For the text-containing cell, return its midpoint in [X, Y] coordinate format. 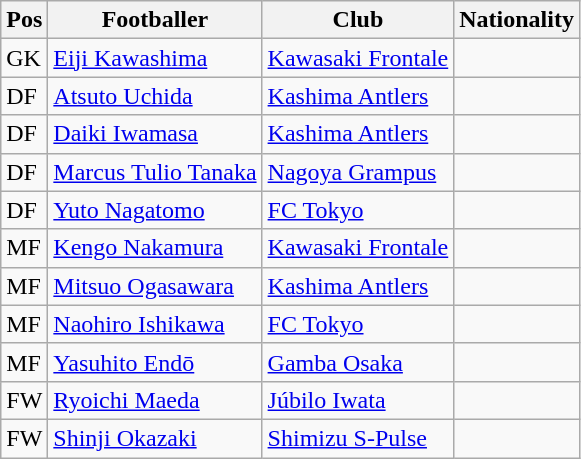
Nationality [517, 20]
Shinji Okazaki [155, 438]
Yuto Nagatomo [155, 210]
Atsuto Uchida [155, 96]
GK [24, 58]
Mitsuo Ogasawara [155, 286]
Marcus Tulio Tanaka [155, 172]
Ryoichi Maeda [155, 400]
Naohiro Ishikawa [155, 324]
Gamba Osaka [358, 362]
Pos [24, 20]
Footballer [155, 20]
Nagoya Grampus [358, 172]
Daiki Iwamasa [155, 134]
Júbilo Iwata [358, 400]
Club [358, 20]
Yasuhito Endō [155, 362]
Shimizu S-Pulse [358, 438]
Kengo Nakamura [155, 248]
Eiji Kawashima [155, 58]
